Capture the cell that displays the provided text and extract its (x, y) central coordinate. 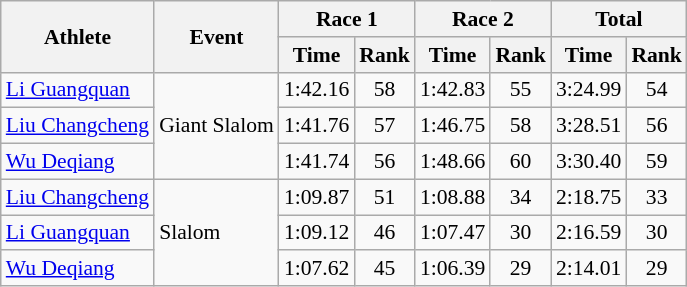
45 (384, 269)
54 (656, 90)
Giant Slalom (216, 126)
1:48.66 (452, 162)
51 (384, 197)
Event (216, 36)
1:42.83 (452, 90)
Race 2 (483, 19)
1:07.47 (452, 233)
Athlete (78, 36)
Race 1 (347, 19)
1:08.88 (452, 197)
55 (520, 90)
59 (656, 162)
2:16.59 (588, 233)
1:41.74 (316, 162)
1:09.87 (316, 197)
Slalom (216, 232)
57 (384, 126)
3:28.51 (588, 126)
2:18.75 (588, 197)
2:14.01 (588, 269)
33 (656, 197)
3:24.99 (588, 90)
1:42.16 (316, 90)
46 (384, 233)
1:09.12 (316, 233)
1:07.62 (316, 269)
34 (520, 197)
3:30.40 (588, 162)
1:41.76 (316, 126)
60 (520, 162)
1:46.75 (452, 126)
1:06.39 (452, 269)
Total (619, 19)
